Pinpoint the cell where the given text exists, returning its [x, y] midpoint coordinate. 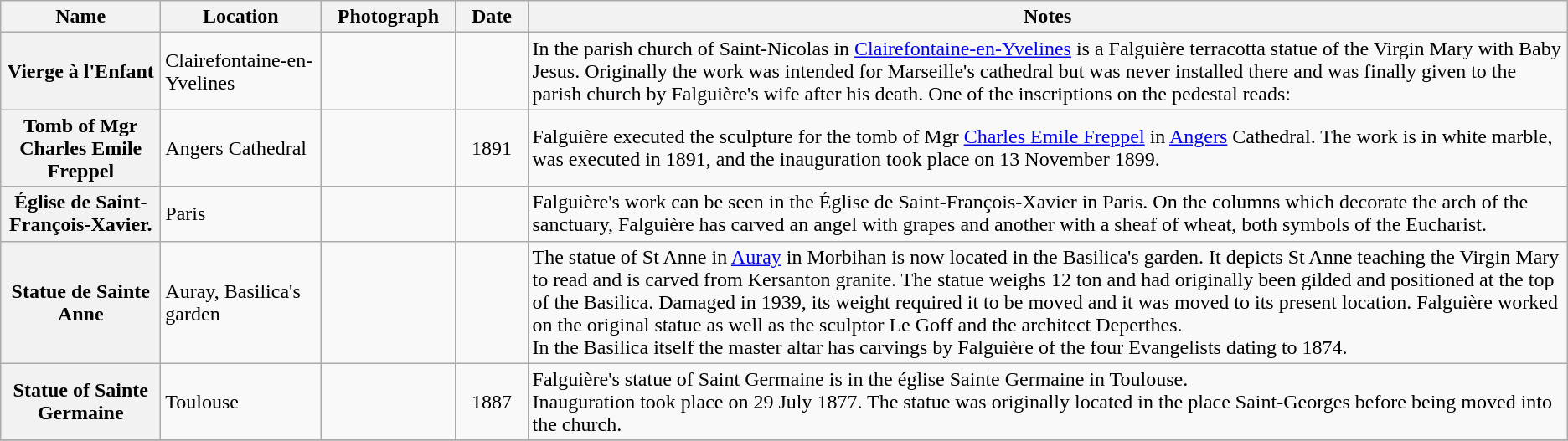
Église de Saint-François-Xavier. [80, 214]
Paris [241, 214]
1887 [492, 402]
Tomb of Mgr Charles Emile Freppel [80, 148]
Date [492, 17]
1891 [492, 148]
Location [241, 17]
Toulouse [241, 402]
Clairefontaine-en-Yvelines [241, 71]
Auray, Basilica's garden [241, 302]
Name [80, 17]
Notes [1047, 17]
Photograph [389, 17]
Angers Cathedral [241, 148]
Vierge à l'Enfant [80, 71]
Statue de Sainte Anne [80, 302]
Statue of Sainte Germaine [80, 402]
